Return [x, y] of the center of cell containing provided text 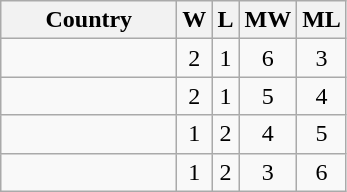
Country [89, 20]
MW [268, 20]
W [194, 20]
L [226, 20]
ML [322, 20]
